Scan for the cell matching the given text and deliver its (X, Y) coordinate at center. 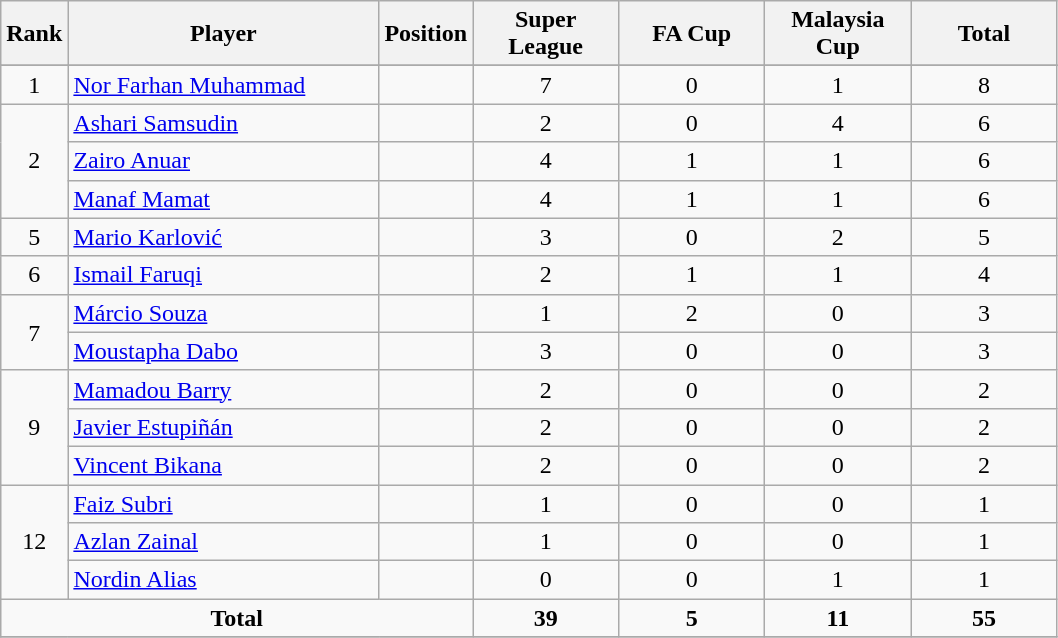
11 (838, 618)
Mamadou Barry (224, 389)
Nor Farhan Muhammad (224, 85)
Vincent Bikana (224, 465)
Super League (546, 34)
55 (984, 618)
39 (546, 618)
Faiz Subri (224, 503)
Malaysia Cup (838, 34)
FA Cup (692, 34)
Rank (34, 34)
9 (34, 427)
Position (426, 34)
Márcio Souza (224, 313)
Ashari Samsudin (224, 123)
8 (984, 85)
Manaf Mamat (224, 199)
Javier Estupiñán (224, 427)
Moustapha Dabo (224, 351)
Nordin Alias (224, 580)
Zairo Anuar (224, 161)
12 (34, 541)
Ismail Faruqi (224, 275)
Player (224, 34)
Mario Karlović (224, 237)
Azlan Zainal (224, 542)
